Determine the [X, Y] coordinate at the center of the cell enclosing the given text.  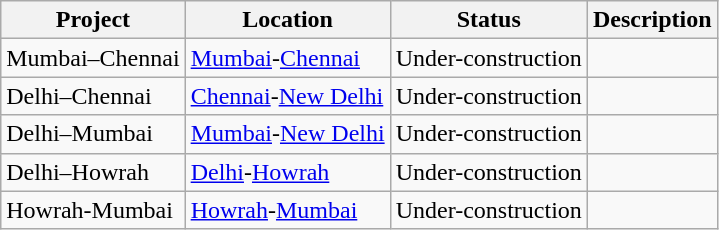
Delhi–Mumbai [93, 134]
Mumbai–Chennai [93, 58]
Delhi-Howrah [288, 172]
Status [488, 20]
Delhi–Chennai [93, 96]
Mumbai-Chennai [288, 58]
Mumbai-New Delhi [288, 134]
Description [652, 20]
Chennai-New Delhi [288, 96]
Project [93, 20]
Delhi–Howrah [93, 172]
Location [288, 20]
